Identify which cell holds the provided text, then report its (X, Y) central coordinate. 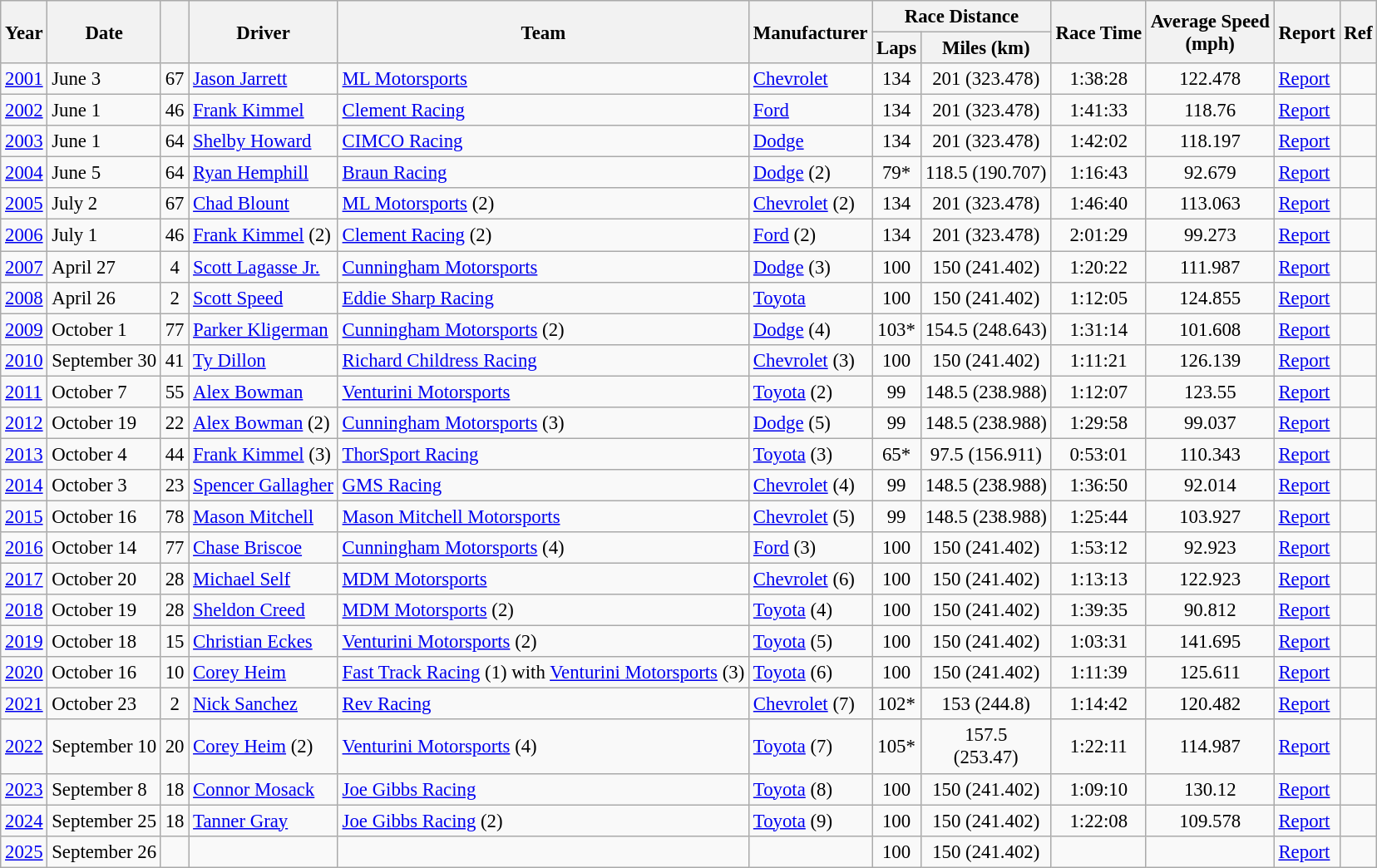
ThorSport Racing (543, 454)
4 (175, 267)
41 (175, 360)
Toyota (3) (811, 454)
126.139 (1210, 360)
1:31:14 (1098, 329)
Toyota (2) (811, 392)
1:42:02 (1098, 141)
99.037 (1210, 423)
105* (896, 747)
1:41:33 (1098, 111)
122.478 (1210, 79)
October 1 (104, 329)
Ford (3) (811, 548)
130.12 (1210, 789)
79* (896, 173)
2025 (24, 851)
Miles (km) (986, 48)
Chevrolet (2) (811, 204)
Chevrolet (4) (811, 486)
Corey Heim (263, 673)
102* (896, 704)
April 27 (104, 267)
103.927 (1210, 516)
Joe Gibbs Racing (2) (543, 821)
10 (175, 673)
154.5 (248.643) (986, 329)
2002 (24, 111)
92.679 (1210, 173)
Rev Racing (543, 704)
2009 (24, 329)
2001 (24, 79)
Ref (1359, 32)
Chevrolet (7) (811, 704)
Race Time (1098, 32)
141.695 (1210, 642)
2011 (24, 392)
1:09:10 (1098, 789)
CIMCO Racing (543, 141)
Alex Bowman (263, 392)
Christian Eckes (263, 642)
1:53:12 (1098, 548)
Shelby Howard (263, 141)
2012 (24, 423)
Year (24, 32)
Richard Childress Racing (543, 360)
118.197 (1210, 141)
2006 (24, 235)
October 3 (104, 486)
Toyota (6) (811, 673)
125.611 (1210, 673)
Chevrolet (3) (811, 360)
1:46:40 (1098, 204)
Toyota (7) (811, 747)
2021 (24, 704)
Ford (2) (811, 235)
1:11:39 (1098, 673)
ML Motorsports (2) (543, 204)
1:38:28 (1098, 79)
June 5 (104, 173)
1:11:21 (1098, 360)
Sheldon Creed (263, 610)
July 1 (104, 235)
2010 (24, 360)
118.5 (190.707) (986, 173)
1:36:50 (1098, 486)
101.608 (1210, 329)
113.063 (1210, 204)
55 (175, 392)
1:22:11 (1098, 747)
92.923 (1210, 548)
1:25:44 (1098, 516)
1:39:35 (1098, 610)
Venturini Motorsports (543, 392)
MDM Motorsports (2) (543, 610)
2003 (24, 141)
103* (896, 329)
2016 (24, 548)
Alex Bowman (2) (263, 423)
Frank Kimmel (263, 111)
Cunningham Motorsports (3) (543, 423)
October 23 (104, 704)
Clement Racing (543, 111)
Connor Mosack (263, 789)
Tanner Gray (263, 821)
2013 (24, 454)
Venturini Motorsports (2) (543, 642)
Jason Jarrett (263, 79)
Mason Mitchell (263, 516)
Toyota (5) (811, 642)
Toyota (8) (811, 789)
Chevrolet (5) (811, 516)
Parker Kligerman (263, 329)
20 (175, 747)
118.76 (1210, 111)
2017 (24, 579)
124.855 (1210, 298)
Ty Dillon (263, 360)
GMS Racing (543, 486)
123.55 (1210, 392)
120.482 (1210, 704)
2004 (24, 173)
1:16:43 (1098, 173)
July 2 (104, 204)
Cunningham Motorsports (543, 267)
1:03:31 (1098, 642)
Race Distance (962, 17)
Braun Racing (543, 173)
90.812 (1210, 610)
Nick Sanchez (263, 704)
1:12:05 (1098, 298)
2015 (24, 516)
October 4 (104, 454)
September 8 (104, 789)
October 18 (104, 642)
MDM Motorsports (543, 579)
Corey Heim (2) (263, 747)
2023 (24, 789)
Manufacturer (811, 32)
23 (175, 486)
September 10 (104, 747)
110.343 (1210, 454)
Fast Track Racing (1) with Venturini Motorsports (3) (543, 673)
1:14:42 (1098, 704)
114.987 (1210, 747)
Michael Self (263, 579)
Driver (263, 32)
Dodge (4) (811, 329)
157.5(253.47) (986, 747)
October 20 (104, 579)
22 (175, 423)
Team (543, 32)
Chevrolet (811, 79)
2007 (24, 267)
2022 (24, 747)
78 (175, 516)
Toyota (811, 298)
44 (175, 454)
September 25 (104, 821)
0:53:01 (1098, 454)
Dodge (2) (811, 173)
Cunningham Motorsports (4) (543, 548)
2014 (24, 486)
October 14 (104, 548)
97.5 (156.911) (986, 454)
65* (896, 454)
Toyota (4) (811, 610)
153 (244.8) (986, 704)
15 (175, 642)
October 7 (104, 392)
Eddie Sharp Racing (543, 298)
Mason Mitchell Motorsports (543, 516)
1:29:58 (1098, 423)
1:22:08 (1098, 821)
1:12:07 (1098, 392)
Scott Speed (263, 298)
Ryan Hemphill (263, 173)
2019 (24, 642)
111.987 (1210, 267)
September 30 (104, 360)
Frank Kimmel (3) (263, 454)
Clement Racing (2) (543, 235)
92.014 (1210, 486)
Chase Briscoe (263, 548)
109.578 (1210, 821)
Dodge (5) (811, 423)
Dodge (811, 141)
Cunningham Motorsports (2) (543, 329)
April 26 (104, 298)
Laps (896, 48)
Ford (811, 111)
Date (104, 32)
2018 (24, 610)
Average Speed(mph) (1210, 32)
June 3 (104, 79)
2:01:29 (1098, 235)
Scott Lagasse Jr. (263, 267)
Chad Blount (263, 204)
Venturini Motorsports (4) (543, 747)
Dodge (3) (811, 267)
September 26 (104, 851)
2005 (24, 204)
Toyota (9) (811, 821)
Spencer Gallagher (263, 486)
Joe Gibbs Racing (543, 789)
122.923 (1210, 579)
2024 (24, 821)
99.273 (1210, 235)
1:20:22 (1098, 267)
2008 (24, 298)
1:13:13 (1098, 579)
Chevrolet (6) (811, 579)
Frank Kimmel (2) (263, 235)
2020 (24, 673)
ML Motorsports (543, 79)
